From the cell containing the given text, extract its center point as [x, y] coordinate. 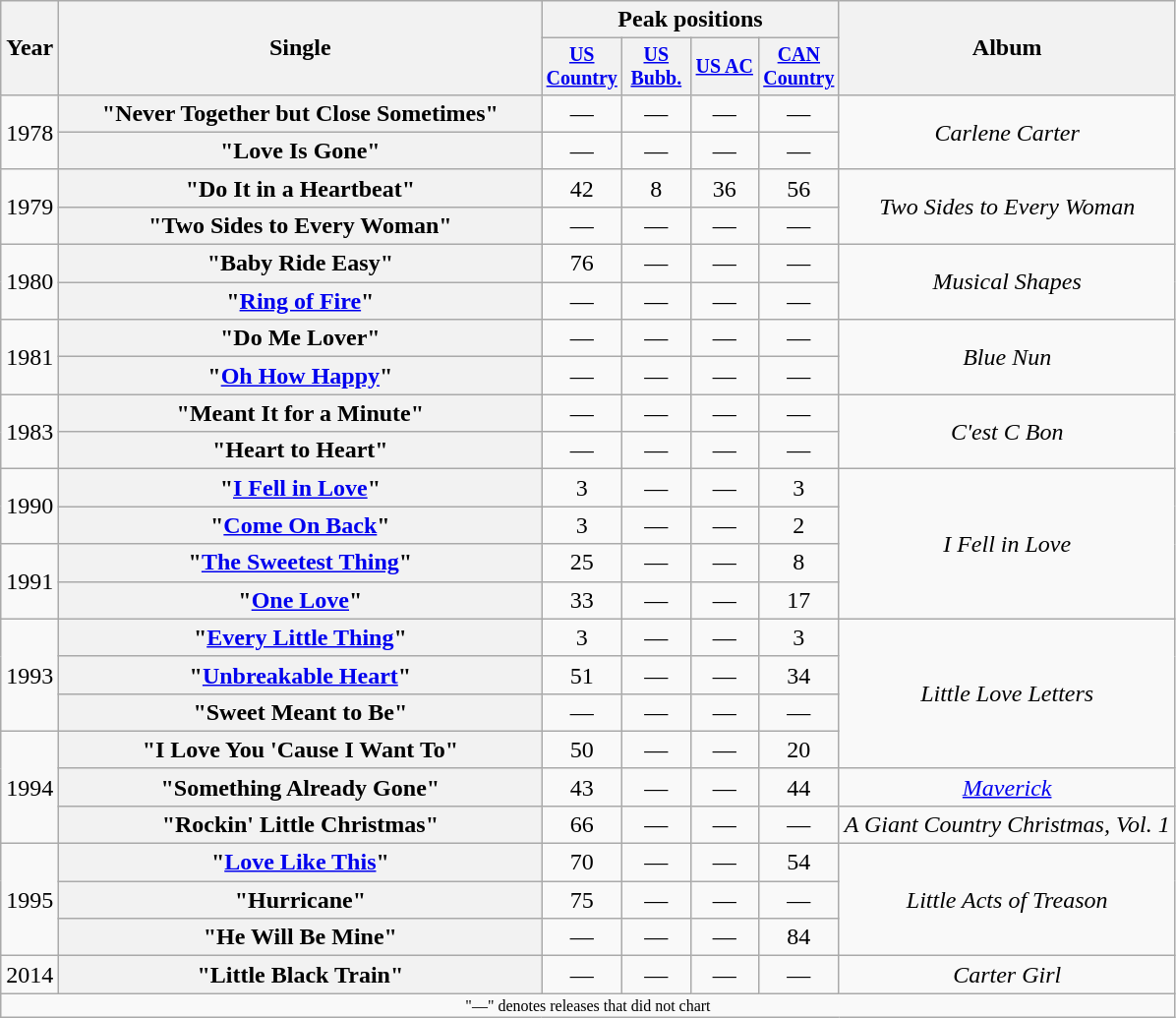
CAN Country [798, 67]
"—" denotes releases that did not chart [588, 1005]
43 [582, 787]
"The Sweetest Thing" [301, 563]
Little Acts of Treason [1007, 900]
Single [301, 48]
1994 [29, 787]
"Unbreakable Heart" [301, 675]
Peak positions [690, 20]
51 [582, 675]
Year [29, 48]
1980 [29, 282]
54 [798, 863]
"Every Little Thing" [301, 637]
"Do Me Lover" [301, 338]
50 [582, 749]
"Love Is Gone" [301, 150]
"Never Together but Close Sometimes" [301, 113]
Blue Nun [1007, 357]
"He Will Be Mine" [301, 937]
"I Love You 'Cause I Want To" [301, 749]
17 [798, 600]
33 [582, 600]
1995 [29, 900]
"Baby Ride Easy" [301, 264]
20 [798, 749]
1983 [29, 432]
34 [798, 675]
"Little Black Train" [301, 975]
"Come On Back" [301, 525]
76 [582, 264]
Carter Girl [1007, 975]
1993 [29, 675]
"Ring of Fire" [301, 301]
Musical Shapes [1007, 282]
56 [798, 188]
"Meant It for a Minute" [301, 413]
"Heart to Heart" [301, 450]
25 [582, 563]
Carlene Carter [1007, 132]
"I Fell in Love" [301, 488]
75 [582, 900]
1990 [29, 507]
US AC [724, 67]
"Something Already Gone" [301, 787]
Album [1007, 48]
"One Love" [301, 600]
70 [582, 863]
"Two Sides to Every Woman" [301, 225]
"Do It in a Heartbeat" [301, 188]
1981 [29, 357]
2014 [29, 975]
"Love Like This" [301, 863]
1978 [29, 132]
Little Love Letters [1007, 693]
1979 [29, 207]
A Giant Country Christmas, Vol. 1 [1007, 824]
66 [582, 824]
2 [798, 525]
1991 [29, 581]
US Country [582, 67]
"Sweet Meant to Be" [301, 712]
44 [798, 787]
42 [582, 188]
"Hurricane" [301, 900]
"Rockin' Little Christmas" [301, 824]
C'est C Bon [1007, 432]
I Fell in Love [1007, 544]
Two Sides to Every Woman [1007, 207]
36 [724, 188]
84 [798, 937]
US Bubb. [657, 67]
Maverick [1007, 787]
"Oh How Happy" [301, 376]
